Search for the cell housing the specified text and yield its [X, Y] center coordinate. 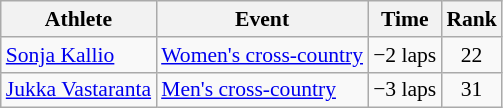
Athlete [78, 19]
−3 laps [404, 90]
Jukka Vastaranta [78, 90]
−2 laps [404, 55]
Rank [472, 19]
Event [262, 19]
31 [472, 90]
22 [472, 55]
Sonja Kallio [78, 55]
Men's cross-country [262, 90]
Women's cross-country [262, 55]
Time [404, 19]
